Determine the [X, Y] coordinate at the center of the cell enclosing the given text.  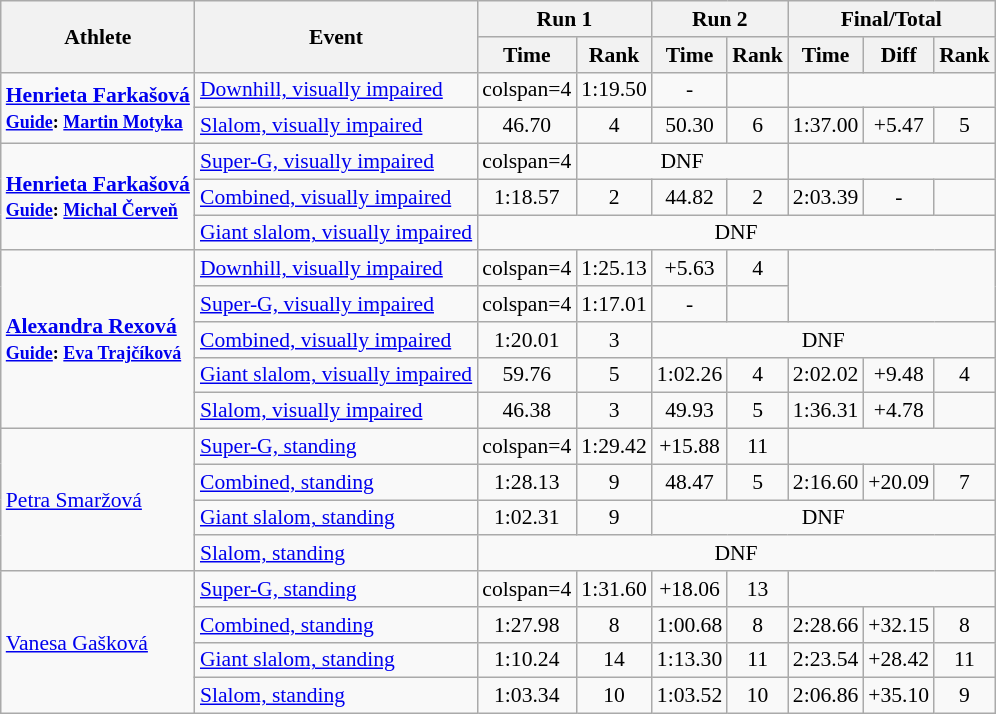
1:03.52 [690, 696]
50.30 [690, 126]
1:13.30 [690, 660]
Petra Smaržová [98, 500]
2:03.39 [826, 197]
7 [964, 482]
46.38 [526, 411]
1:00.68 [690, 625]
1:02.26 [690, 375]
1:18.57 [526, 197]
2:16.60 [826, 482]
1:03.34 [526, 696]
+35.10 [898, 696]
+20.09 [898, 482]
1:25.13 [614, 269]
Henrieta FarkašováGuide: Michal Červeň [98, 198]
Athlete [98, 36]
59.76 [526, 375]
2:06.86 [826, 696]
+18.06 [690, 589]
1:10.24 [526, 660]
+9.48 [898, 375]
+5.47 [898, 126]
44.82 [690, 197]
2:23.54 [826, 660]
Run 1 [564, 19]
+15.88 [690, 447]
+5.63 [690, 269]
2:02.02 [826, 375]
1:19.50 [614, 90]
48.47 [690, 482]
+32.15 [898, 625]
1:17.01 [614, 304]
+4.78 [898, 411]
6 [758, 126]
49.93 [690, 411]
Final/Total [892, 19]
Alexandra RexováGuide: Eva Trajčíková [98, 340]
1:29.42 [614, 447]
1:37.00 [826, 126]
Event [336, 36]
Run 2 [720, 19]
13 [758, 589]
Vanesa Gašková [98, 642]
14 [614, 660]
1:27.98 [526, 625]
+28.42 [898, 660]
2:28.66 [826, 625]
1:28.13 [526, 482]
Diff [898, 55]
46.70 [526, 126]
Henrieta FarkašováGuide: Martin Motyka [98, 108]
1:31.60 [614, 589]
1:02.31 [526, 518]
1:36.31 [826, 411]
1:20.01 [526, 340]
